From the cell containing the given text, extract its center point as [X, Y] coordinate. 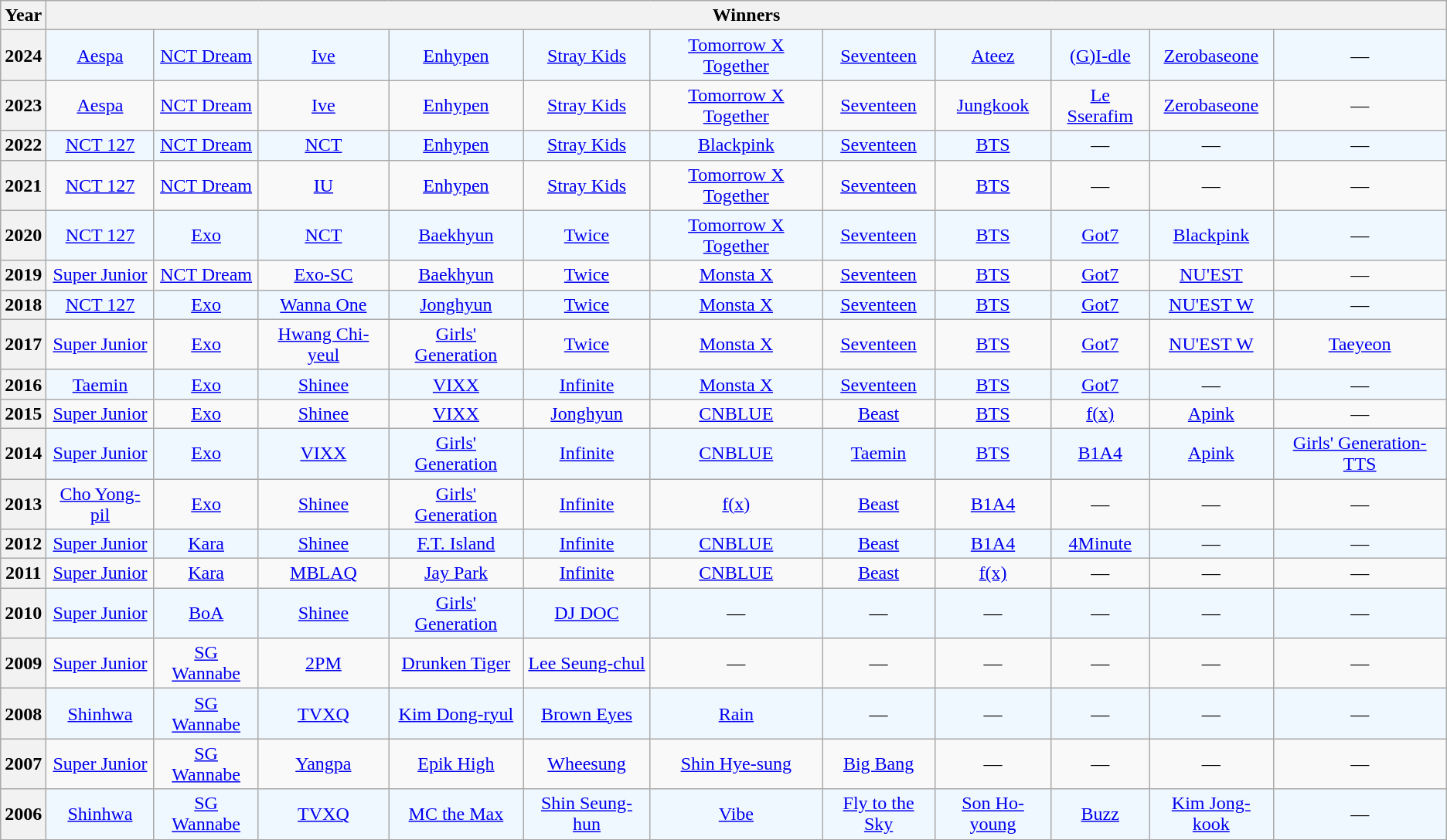
Wanna One [323, 304]
Rain [736, 714]
2011 [23, 573]
Jungkook [992, 105]
2010 [23, 614]
Cho Yong-pil [100, 504]
2019 [23, 275]
Girls' Generation-TTS [1360, 453]
2007 [23, 763]
Wheesung [587, 763]
Shin Hye-sung [736, 763]
Shin Seung-hun [587, 814]
Jay Park [456, 573]
MBLAQ [323, 573]
2021 [23, 185]
2016 [23, 384]
Epik High [456, 763]
Kim Jong-kook [1211, 814]
NU'EST [1211, 275]
Big Bang [878, 763]
2PM [323, 663]
2006 [23, 814]
Brown Eyes [587, 714]
Buzz [1101, 814]
Son Ho-young [992, 814]
2014 [23, 453]
2008 [23, 714]
Lee Seung-chul [587, 663]
F.T. Island [456, 544]
4Minute [1101, 544]
2015 [23, 413]
Taeyeon [1360, 345]
Year [23, 15]
Yangpa [323, 763]
IU [323, 185]
2022 [23, 145]
Kim Dong-ryul [456, 714]
Drunken Tiger [456, 663]
2024 [23, 56]
Le Sserafim [1101, 105]
Vibe [736, 814]
Hwang Chi-yeul [323, 345]
Ateez [992, 56]
DJ DOC [587, 614]
2012 [23, 544]
2013 [23, 504]
MC the Max [456, 814]
2009 [23, 663]
(G)I-dle [1101, 56]
2017 [23, 345]
2018 [23, 304]
BoA [206, 614]
Exo-SC [323, 275]
Fly to the Sky [878, 814]
Winners [747, 15]
2020 [23, 235]
2023 [23, 105]
